Return (x, y) of the center of cell containing provided text 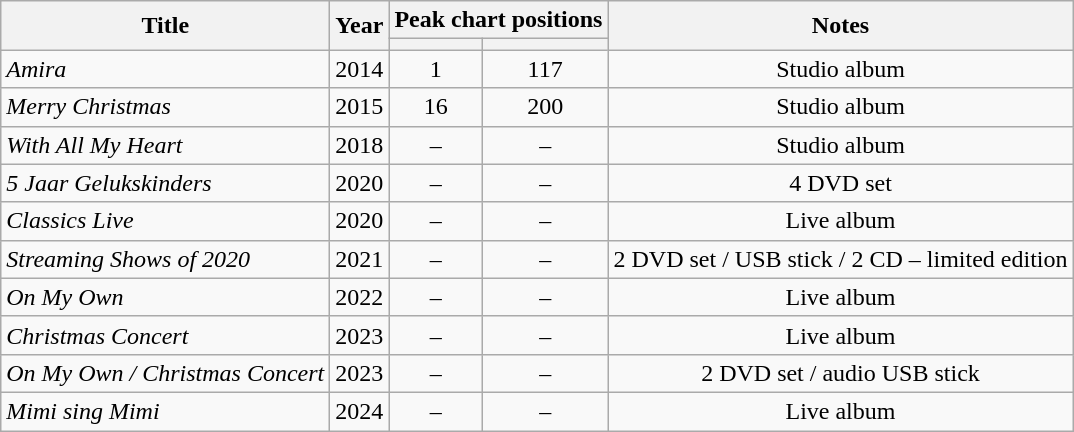
2024 (360, 411)
With All My Heart (166, 145)
Classics Live (166, 221)
16 (436, 107)
Peak chart positions (498, 20)
Notes (840, 26)
2018 (360, 145)
2 DVD set / audio USB stick (840, 373)
4 DVD set (840, 183)
5 Jaar Gelukskinders (166, 183)
1 (436, 69)
On My Own / Christmas Concert (166, 373)
Title (166, 26)
2021 (360, 259)
200 (545, 107)
2022 (360, 297)
Merry Christmas (166, 107)
2 DVD set / USB stick / 2 CD – limited edition (840, 259)
On My Own (166, 297)
2014 (360, 69)
2015 (360, 107)
Amira (166, 69)
117 (545, 69)
Year (360, 26)
Christmas Concert (166, 335)
Mimi sing Mimi (166, 411)
Streaming Shows of 2020 (166, 259)
